Return the [x, y] coordinate for the center point of the cell that contains the specified text.  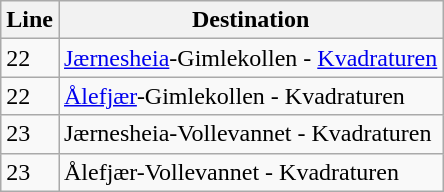
Ålefjær-Gimlekollen - Kvadraturen [250, 96]
Jærnesheia-Vollevannet - Kvadraturen [250, 134]
Line [30, 20]
Ålefjær-Vollevannet - Kvadraturen [250, 172]
Jærnesheia-Gimlekollen - Kvadraturen [250, 58]
Destination [250, 20]
